Locate the cell with the specified text and output its [X, Y] center coordinate. 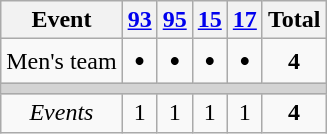
17 [244, 20]
Events [62, 113]
95 [174, 20]
Event [62, 20]
15 [210, 20]
Men's team [62, 61]
93 [140, 20]
Total [294, 20]
